For the text-containing cell, return its midpoint in [x, y] coordinate format. 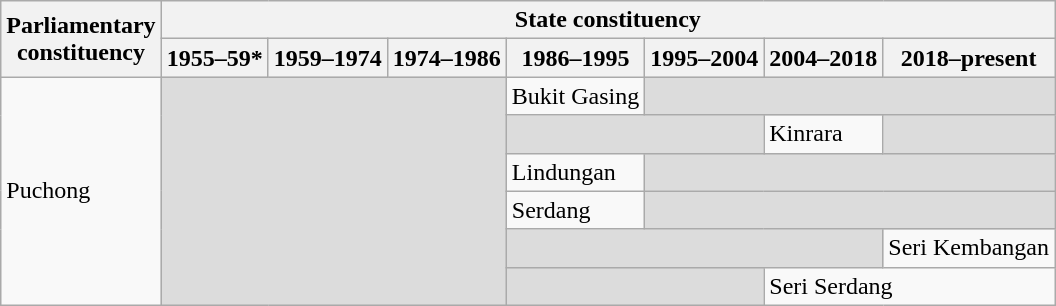
Puchong [81, 191]
1974–1986 [446, 58]
Bukit Gasing [575, 96]
2018–present [969, 58]
Seri Kembangan [969, 248]
State constituency [608, 20]
1995–2004 [704, 58]
Parliamentaryconstituency [81, 39]
1986–1995 [575, 58]
Kinrara [824, 134]
2004–2018 [824, 58]
Seri Serdang [910, 286]
Serdang [575, 210]
1955–59* [214, 58]
Lindungan [575, 172]
1959–1974 [328, 58]
